Find where the given text appears and provide that cell's center as (X, Y) coordinate. 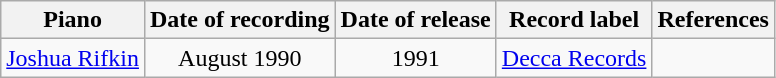
1991 (416, 58)
Joshua Rifkin (73, 58)
August 1990 (240, 58)
References (714, 20)
Decca Records (574, 58)
Date of release (416, 20)
Record label (574, 20)
Date of recording (240, 20)
Piano (73, 20)
